For the text-containing cell, return its midpoint in [x, y] coordinate format. 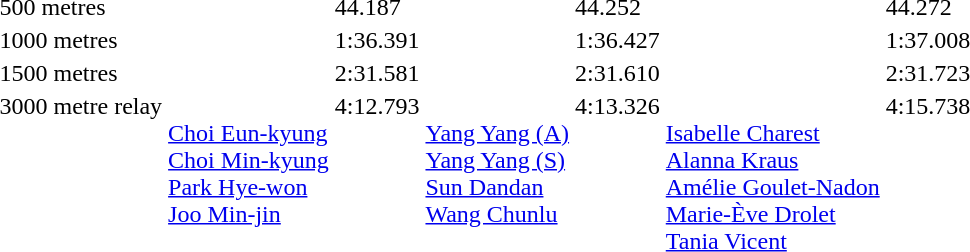
2:31.581 [377, 73]
1:36.427 [618, 40]
1:36.391 [377, 40]
2:31.610 [618, 73]
